From the cell containing the given text, extract its center point as [X, Y] coordinate. 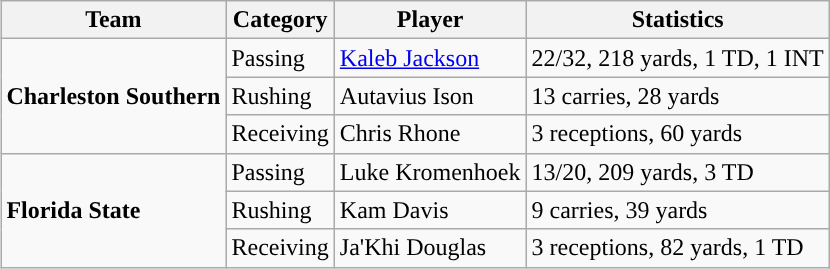
Kam Davis [430, 210]
Charleston Southern [114, 96]
13/20, 209 yards, 3 TD [678, 172]
Team [114, 20]
Chris Rhone [430, 134]
Player [430, 20]
9 carries, 39 yards [678, 210]
Kaleb Jackson [430, 58]
Ja'Khi Douglas [430, 248]
Autavius Ison [430, 96]
13 carries, 28 yards [678, 96]
3 receptions, 82 yards, 1 TD [678, 248]
Florida State [114, 210]
Statistics [678, 20]
3 receptions, 60 yards [678, 134]
Category [280, 20]
Luke Kromenhoek [430, 172]
22/32, 218 yards, 1 TD, 1 INT [678, 58]
